Return the (X, Y) coordinate for the center point of the cell that contains the specified text.  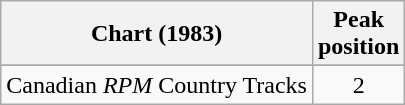
Canadian RPM Country Tracks (157, 85)
2 (358, 85)
Peakposition (358, 34)
Chart (1983) (157, 34)
